From the cell containing the given text, extract its center point as [x, y] coordinate. 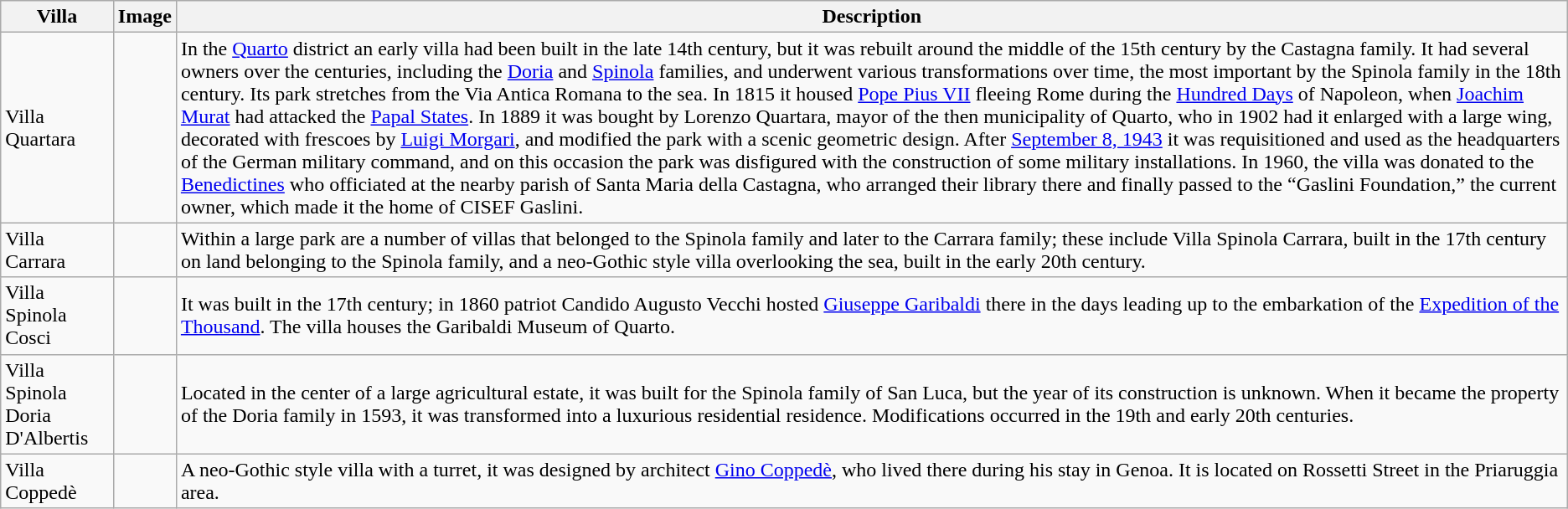
Villa Spinola Doria D'Albertis [57, 404]
Villa Quartara [57, 127]
Villa Carrara [57, 249]
Villa Spinola Cosci [57, 316]
Image [144, 17]
Villa Coppedè [57, 481]
Description [871, 17]
Villa [57, 17]
